Locate the cell with the specified text and output its (X, Y) center coordinate. 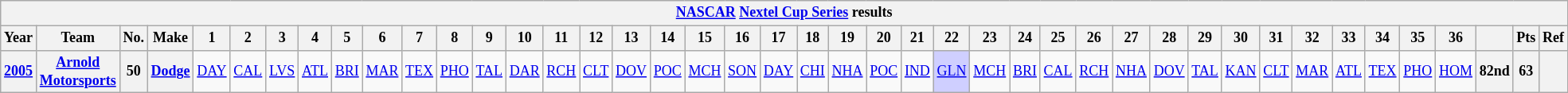
Team (78, 38)
25 (1058, 38)
NASCAR Nextel Cup Series results (784, 13)
29 (1205, 38)
CHI (812, 72)
Ref (1554, 38)
15 (705, 38)
22 (952, 38)
Make (170, 38)
21 (917, 38)
7 (420, 38)
30 (1241, 38)
4 (315, 38)
Arnold Motorsports (78, 72)
33 (1349, 38)
16 (742, 38)
19 (847, 38)
50 (134, 72)
12 (596, 38)
IND (917, 72)
8 (454, 38)
13 (632, 38)
26 (1094, 38)
31 (1276, 38)
LVS (282, 72)
63 (1526, 72)
17 (778, 38)
2 (248, 38)
9 (489, 38)
82nd (1494, 72)
10 (524, 38)
DAR (524, 72)
5 (347, 38)
27 (1132, 38)
24 (1026, 38)
36 (1456, 38)
SON (742, 72)
23 (990, 38)
11 (561, 38)
KAN (1241, 72)
35 (1417, 38)
Dodge (170, 72)
14 (667, 38)
GLN (952, 72)
No. (134, 38)
32 (1312, 38)
3 (282, 38)
Year (19, 38)
HOM (1456, 72)
34 (1382, 38)
20 (884, 38)
1 (212, 38)
18 (812, 38)
6 (382, 38)
Pts (1526, 38)
28 (1169, 38)
2005 (19, 72)
